Return (x, y) of the center of cell containing provided text 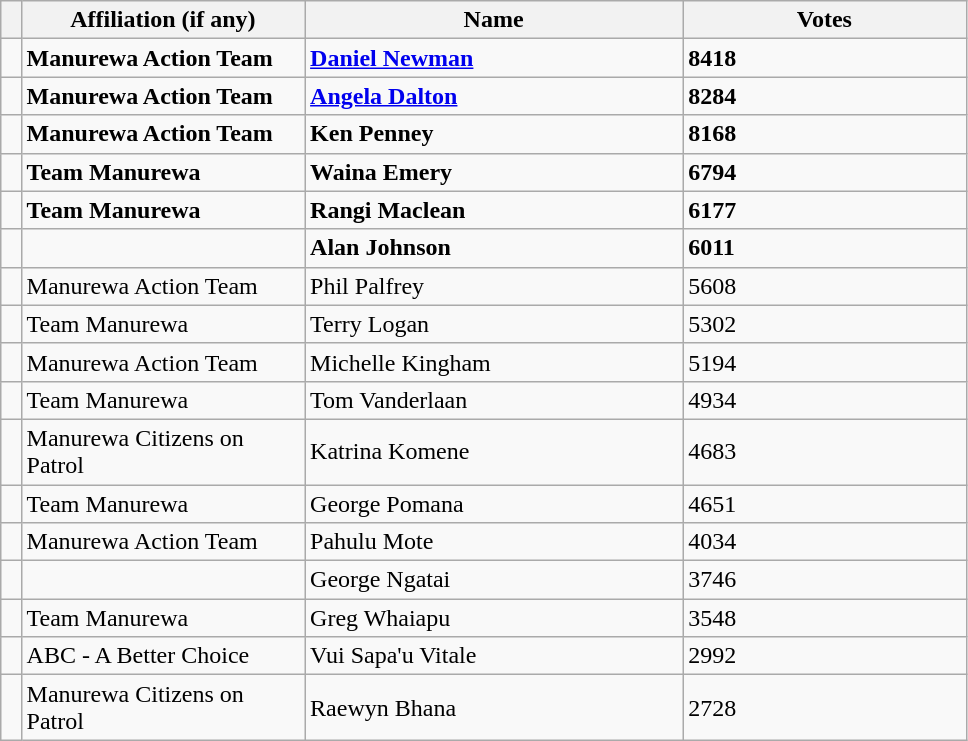
Greg Whaiapu (494, 618)
Affiliation (if any) (163, 20)
4934 (825, 400)
5608 (825, 286)
Rangi Maclean (494, 210)
ABC - A Better Choice (163, 656)
Daniel Newman (494, 58)
6177 (825, 210)
Vui Sapa'u Vitale (494, 656)
Name (494, 20)
8168 (825, 134)
2992 (825, 656)
Pahulu Mote (494, 542)
5194 (825, 362)
4683 (825, 452)
8284 (825, 96)
2728 (825, 708)
Raewyn Bhana (494, 708)
3746 (825, 580)
George Ngatai (494, 580)
Waina Emery (494, 172)
Ken Penney (494, 134)
George Pomana (494, 503)
4034 (825, 542)
5302 (825, 324)
3548 (825, 618)
4651 (825, 503)
8418 (825, 58)
Phil Palfrey (494, 286)
Terry Logan (494, 324)
Votes (825, 20)
Michelle Kingham (494, 362)
Angela Dalton (494, 96)
6011 (825, 248)
Katrina Komene (494, 452)
6794 (825, 172)
Alan Johnson (494, 248)
Tom Vanderlaan (494, 400)
